Search for the cell housing the specified text and yield its [X, Y] center coordinate. 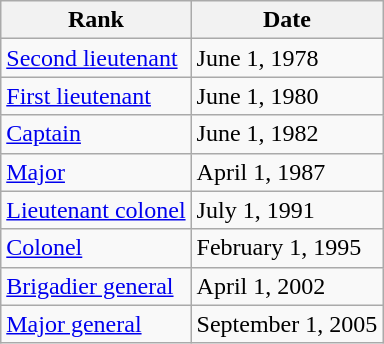
September 1, 2005 [287, 324]
Second lieutenant [96, 58]
June 1, 1982 [287, 134]
Major [96, 172]
Brigadier general [96, 286]
July 1, 1991 [287, 210]
Major general [96, 324]
Rank [96, 20]
April 1, 2002 [287, 286]
Lieutenant colonel [96, 210]
April 1, 1987 [287, 172]
Colonel [96, 248]
June 1, 1978 [287, 58]
Captain [96, 134]
Date [287, 20]
February 1, 1995 [287, 248]
First lieutenant [96, 96]
June 1, 1980 [287, 96]
